Return [X, Y] of the center of cell containing provided text 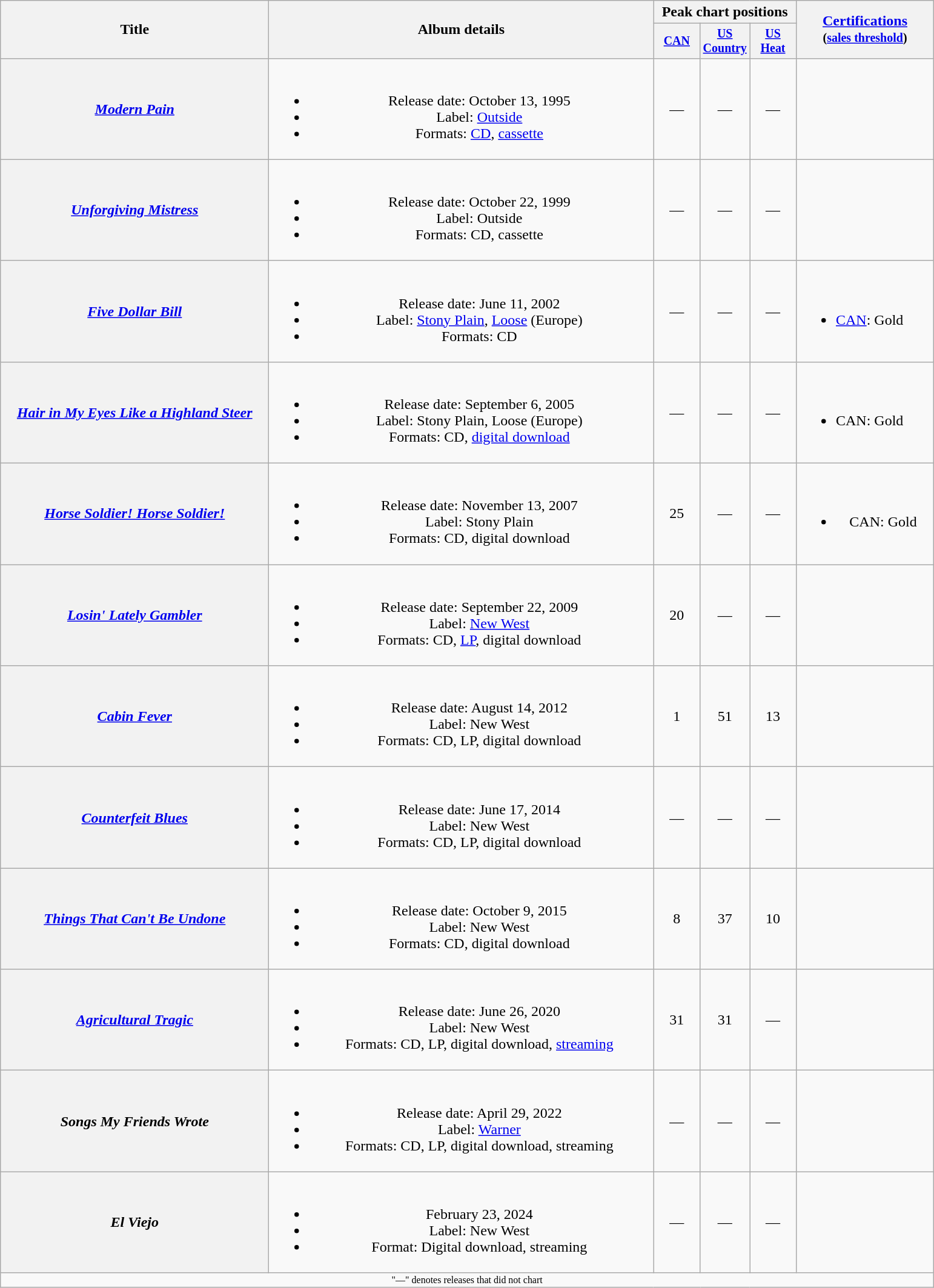
Agricultural Tragic [134, 1020]
Title [134, 30]
1 [677, 716]
USHeat [773, 41]
Modern Pain [134, 109]
Album details [462, 30]
Horse Soldier! Horse Soldier! [134, 514]
Release date: June 26, 2020Label: New WestFormats: CD, LP, digital download, streaming [462, 1020]
Release date: June 17, 2014Label: New WestFormats: CD, LP, digital download [462, 818]
Unforgiving Mistress [134, 210]
51 [725, 716]
Release date: October 9, 2015Label: New WestFormats: CD, digital download [462, 918]
13 [773, 716]
Release date: September 22, 2009Label: New WestFormats: CD, LP, digital download [462, 616]
El Viejo [134, 1223]
Release date: August 14, 2012Label: New WestFormats: CD, LP, digital download [462, 716]
Peak chart positions [725, 12]
February 23, 2024Label: New WestFormat: Digital download, streaming [462, 1223]
"—" denotes releases that did not chart [468, 1280]
Release date: September 6, 2005Label: Stony Plain, Loose (Europe)Formats: CD, digital download [462, 412]
Release date: October 22, 1999Label: OutsideFormats: CD, cassette [462, 210]
Release date: April 29, 2022Label: WarnerFormats: CD, LP, digital download, streaming [462, 1121]
8 [677, 918]
Five Dollar Bill [134, 311]
Certifications(sales threshold) [865, 30]
20 [677, 616]
37 [725, 918]
10 [773, 918]
Losin' Lately Gambler [134, 616]
Release date: June 11, 2002Label: Stony Plain, Loose (Europe)Formats: CD [462, 311]
Counterfeit Blues [134, 818]
Release date: October 13, 1995Label: OutsideFormats: CD, cassette [462, 109]
25 [677, 514]
Release date: November 13, 2007Label: Stony PlainFormats: CD, digital download [462, 514]
Songs My Friends Wrote [134, 1121]
Hair in My Eyes Like a Highland Steer [134, 412]
Things That Can't Be Undone [134, 918]
CAN [677, 41]
Cabin Fever [134, 716]
US Country [725, 41]
